Capture the cell that displays the provided text and extract its [X, Y] central coordinate. 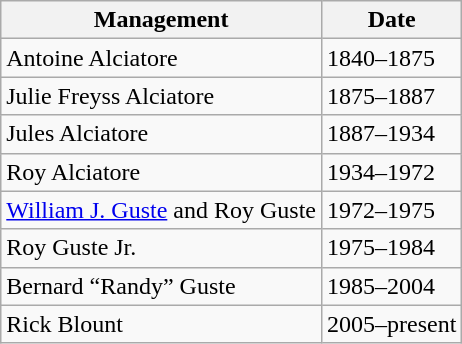
Antoine Alciatore [162, 58]
1875–1887 [391, 96]
1887–1934 [391, 134]
1975–1984 [391, 248]
1985–2004 [391, 286]
Rick Blount [162, 324]
Roy Alciatore [162, 172]
Jules Alciatore [162, 134]
Julie Freyss Alciatore [162, 96]
Date [391, 20]
Management [162, 20]
1934–1972 [391, 172]
Bernard “Randy” Guste [162, 286]
1840–1875 [391, 58]
William J. Guste and Roy Guste [162, 210]
2005–present [391, 324]
Roy Guste Jr. [162, 248]
1972–1975 [391, 210]
